Locate the cell with the specified text and output its [X, Y] center coordinate. 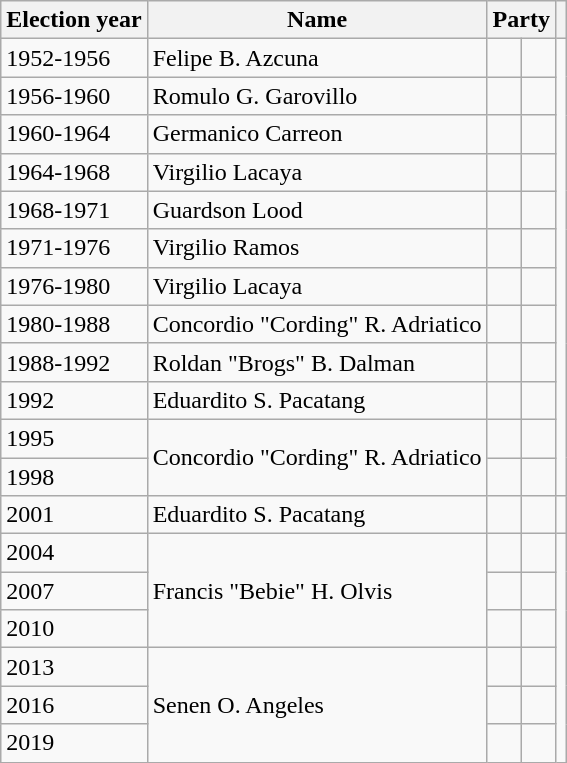
1956-1960 [74, 96]
1964-1968 [74, 172]
1960-1964 [74, 134]
Felipe B. Azcuna [317, 58]
1976-1980 [74, 286]
2004 [74, 553]
1971-1976 [74, 248]
Francis "Bebie" H. Olvis [317, 591]
2007 [74, 591]
1980-1988 [74, 324]
Party [521, 20]
1968-1971 [74, 210]
1988-1992 [74, 362]
2001 [74, 515]
1998 [74, 477]
2013 [74, 667]
Guardson Lood [317, 210]
Name [317, 20]
1952-1956 [74, 58]
Germanico Carreon [317, 134]
2019 [74, 743]
Roldan "Brogs" B. Dalman [317, 362]
Election year [74, 20]
2010 [74, 629]
Senen O. Angeles [317, 705]
2016 [74, 705]
1992 [74, 400]
Virgilio Ramos [317, 248]
1995 [74, 438]
Romulo G. Garovillo [317, 96]
